Extract the (X, Y) coordinate from the center of the cell holding the provided text.  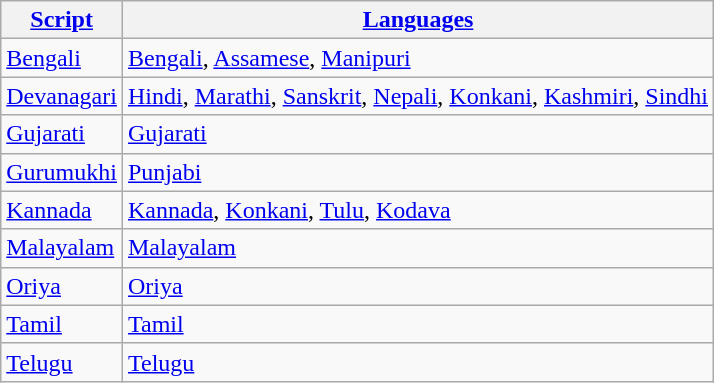
Kannada, Konkani, Tulu, Kodava (418, 210)
Script (62, 20)
Punjabi (418, 172)
Languages (418, 20)
Devanagari (62, 96)
Bengali (62, 58)
Hindi, Marathi, Sanskrit, Nepali, Konkani, Kashmiri, Sindhi (418, 96)
Bengali, Assamese, Manipuri (418, 58)
Gurumukhi (62, 172)
Kannada (62, 210)
